Capture the cell that displays the provided text and extract its [X, Y] central coordinate. 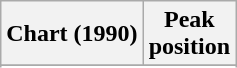
Chart (1990) [72, 34]
Peakposition [189, 34]
